Pinpoint the cell where the given text exists, returning its [X, Y] midpoint coordinate. 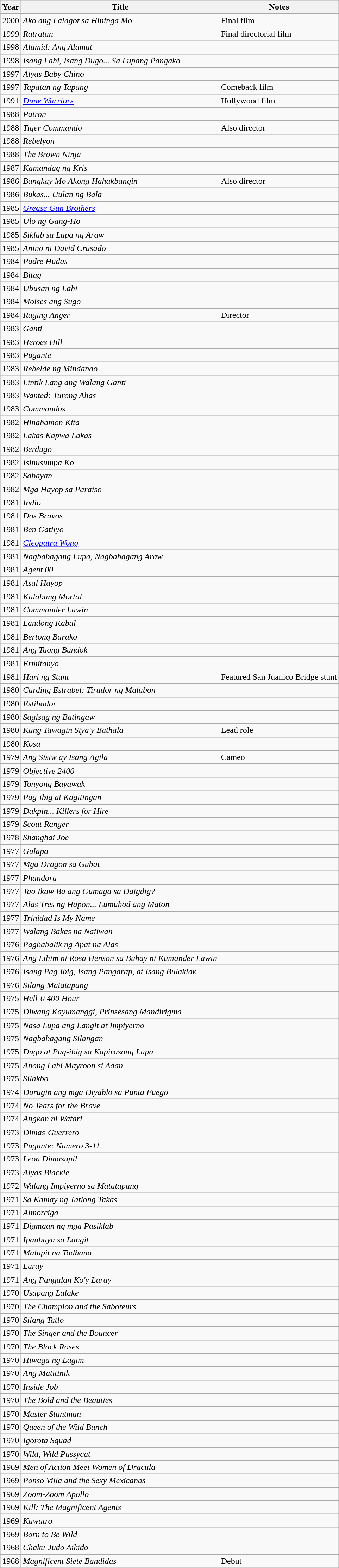
Ermitanyo [120, 663]
Alas Tres ng Hapon... Lumuhod ang Maton [120, 905]
Sabayan [120, 476]
Dune Warriors [120, 101]
Almorciga [120, 1213]
Dimas-Guerrero [120, 1132]
Director [279, 315]
Grease Gun Brothers [120, 208]
Lintik Lang ang Walang Ganti [120, 382]
Ako ang Lalagot sa Hininga Mo [120, 20]
Ben Gatilyo [120, 529]
Ang Taong Bundok [120, 650]
Ulo ng Gang-Ho [120, 221]
Silang Matatapang [120, 985]
Inside Job [120, 1387]
Bitag [120, 275]
Mga Hayop sa Paraiso [120, 489]
Ipaubaya sa Langit [120, 1239]
Nagbabagang Lupa, Nagbabagang Araw [120, 556]
The Singer and the Bouncer [120, 1333]
Digmaan ng mga Pasiklab [120, 1226]
Alyas Baby Chino [120, 74]
Final film [279, 20]
1991 [11, 101]
Mga Dragon sa Gubat [120, 864]
Ang Sisiw ay Isang Agila [120, 757]
Hell-0 400 Hour [120, 998]
Tapatan ng Tapang [120, 87]
Scout Ranger [120, 824]
Commandos [120, 409]
Lakas Kapwa Lakas [120, 436]
Isang Lahi, Isang Dugo... Sa Lupang Pangako [120, 61]
1978 [11, 838]
Ang Matitinik [120, 1373]
Comeback film [279, 87]
Ang Lihim ni Rosa Henson sa Buhay ni Kumander Lawin [120, 958]
Kuwatro [120, 1521]
Ponso Villa and the Sexy Mexicanas [120, 1481]
1972 [11, 1186]
Walang Impiyerno sa Matatapang [120, 1186]
Bangkay Mo Akong Hahakbangin [120, 181]
Siklab sa Lupa ng Araw [120, 235]
No Tears for the Brave [120, 1106]
Lead role [279, 730]
Ubusan ng Lahi [120, 288]
Ratratan [120, 34]
Moises ang Sugo [120, 302]
Raging Anger [120, 315]
Kamandag ng Kris [120, 168]
Kalabang Mortal [120, 597]
Padre Hudas [120, 262]
Pugante: Numero 3-11 [120, 1146]
Cleopatra Wong [120, 543]
Wanted: Turong Ahas [120, 396]
Objective 2400 [120, 770]
Anong Lahi Mayroon si Adan [120, 1065]
The Bold and the Beauties [120, 1400]
Ang Pangalan Ko'y Luray [120, 1280]
Zoom-Zoom Apollo [120, 1494]
Shanghai Joe [120, 838]
Hollywood film [279, 101]
Bertong Barako [120, 637]
Hari ng Stunt [120, 677]
Isang Pag-ibig, Isang Pangarap, at Isang Bulaklak [120, 971]
1999 [11, 34]
Tao Ikaw Ba ang Gumaga sa Daigdig? [120, 891]
Ganti [120, 328]
Alyas Blackie [120, 1172]
Kung Tawagin Siya'y Bathala [120, 730]
Agent 00 [120, 569]
Walang Bakas na Naiiwan [120, 931]
Tonyong Bayawak [120, 784]
Trinidad Is My Name [120, 918]
Dugo at Pag-ibig sa Kapirasong Lupa [120, 1052]
Hiwaga ng Lagim [120, 1360]
The Champion and the Saboteurs [120, 1306]
Born to Be Wild [120, 1534]
Dos Bravos [120, 516]
Igorota Squad [120, 1440]
1987 [11, 168]
The Brown Ninja [120, 154]
Rebelde ng Mindanao [120, 369]
Silang Tatlo [120, 1320]
Bukas... Uulan ng Bala [120, 195]
Queen of the Wild Bunch [120, 1427]
Sagisag ng Batingaw [120, 717]
Silakbo [120, 1079]
Carding Estrabel: Tirador ng Malabon [120, 690]
Gulapa [120, 851]
Sa Kamay ng Tatlong Takas [120, 1199]
Landong Kabal [120, 623]
Wild, Wild Pussycat [120, 1454]
Year [11, 7]
Magnificent Siete Bandidas [120, 1561]
Debut [279, 1561]
Nasa Lupa ang Langit at Impiyerno [120, 1025]
Diwang Kayumanggi, Prinsesang Mandirigma [120, 1012]
Kill: The Magnificent Agents [120, 1507]
The Black Roses [120, 1347]
Tiger Commando [120, 127]
Dakpin... Killers for Hire [120, 811]
Kosa [120, 744]
Angkan ni Watari [120, 1119]
Anino ni David Crusado [120, 248]
Phandora [120, 878]
Patron [120, 114]
Rebelyon [120, 141]
Luray [120, 1266]
Berdugo [120, 449]
Notes [279, 7]
Featured San Juanico Bridge stunt [279, 677]
Usapang Lalake [120, 1293]
Nagbabagang Silangan [120, 1039]
Pag-ibig at Kagitingan [120, 797]
Malupit na Tadhana [120, 1253]
Pagbabalik ng Apat na Alas [120, 945]
Chaku-Judo Aikido [120, 1548]
Pugante [120, 355]
Heroes Hill [120, 342]
Cameo [279, 757]
Master Stuntman [120, 1413]
Durugin ang mga Diyablo sa Punta Fuego [120, 1092]
Alamid: Ang Alamat [120, 47]
Final directorial film [279, 34]
2000 [11, 20]
Estibador [120, 704]
Commander Lawin [120, 610]
Isinusumpa Ko [120, 462]
Hinahamon Kita [120, 422]
Indio [120, 503]
Title [120, 7]
Men of Action Meet Women of Dracula [120, 1467]
Leon Dimasupil [120, 1159]
Asal Hayop [120, 583]
